Output the (X, Y) coordinate of the center of the cell containing the given text.  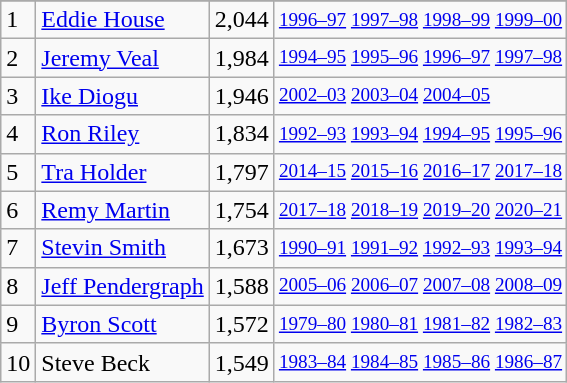
1979–80 1980–81 1981–82 1982–83 (420, 324)
1,834 (242, 134)
1992–93 1993–94 1994–95 1995–96 (420, 134)
Tra Holder (122, 172)
2 (18, 58)
8 (18, 286)
2002–03 2003–04 2004–05 (420, 96)
1,549 (242, 362)
3 (18, 96)
Jeremy Veal (122, 58)
1996–97 1997–98 1998–99 1999–00 (420, 20)
Ron Riley (122, 134)
1,572 (242, 324)
5 (18, 172)
1 (18, 20)
10 (18, 362)
9 (18, 324)
2014–15 2015–16 2016–17 2017–18 (420, 172)
1,588 (242, 286)
1990–91 1991–92 1992–93 1993–94 (420, 248)
2,044 (242, 20)
2005–06 2006–07 2007–08 2008–09 (420, 286)
2017–18 2018–19 2019–20 2020–21 (420, 210)
1,946 (242, 96)
4 (18, 134)
Remy Martin (122, 210)
1,797 (242, 172)
Eddie House (122, 20)
1994–95 1995–96 1996–97 1997–98 (420, 58)
Jeff Pendergraph (122, 286)
1983–84 1984–85 1985–86 1986–87 (420, 362)
7 (18, 248)
1,754 (242, 210)
1,673 (242, 248)
Ike Diogu (122, 96)
1,984 (242, 58)
Byron Scott (122, 324)
Steve Beck (122, 362)
6 (18, 210)
Stevin Smith (122, 248)
